Determine the [X, Y] coordinate at the center of the cell enclosing the given text.  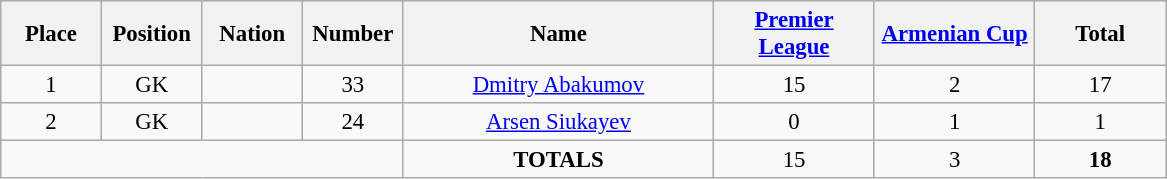
Place [52, 34]
Number [354, 34]
0 [794, 122]
24 [354, 122]
3 [954, 160]
Arsen Siukayev [558, 122]
Nation [252, 34]
18 [1100, 160]
Position [152, 34]
Armenian Cup [954, 34]
33 [354, 85]
Name [558, 34]
Dmitry Abakumov [558, 85]
Premier League [794, 34]
TOTALS [558, 160]
Total [1100, 34]
17 [1100, 85]
